Identify which cell holds the provided text, then report its (X, Y) central coordinate. 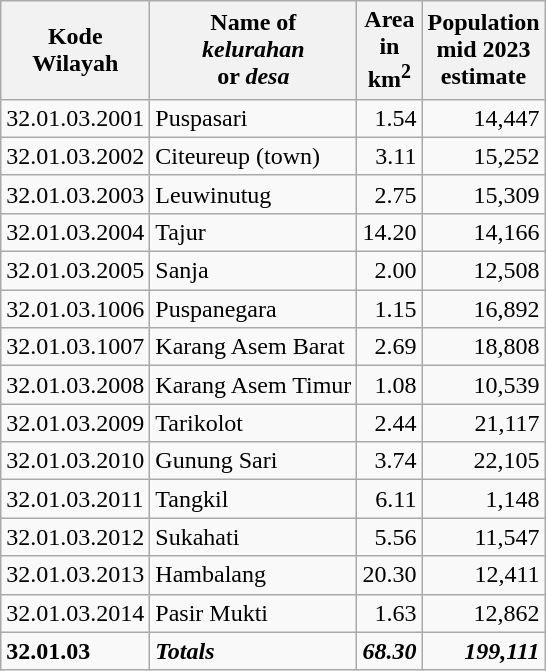
2.44 (390, 423)
6.11 (390, 499)
Sanja (254, 271)
Citeureup (town) (254, 156)
2.75 (390, 194)
21,117 (484, 423)
Gunung Sari (254, 461)
32.01.03.2008 (76, 385)
Karang Asem Timur (254, 385)
14,166 (484, 232)
11,547 (484, 537)
22,105 (484, 461)
1,148 (484, 499)
Sukahati (254, 537)
32.01.03.1007 (76, 347)
16,892 (484, 309)
12,862 (484, 613)
32.01.03.2013 (76, 575)
Pasir Mukti (254, 613)
32.01.03.2001 (76, 118)
1.63 (390, 613)
32.01.03.2014 (76, 613)
Puspanegara (254, 309)
14,447 (484, 118)
32.01.03 (76, 651)
Tangkil (254, 499)
32.01.03.2010 (76, 461)
2.69 (390, 347)
Populationmid 2023estimate (484, 50)
32.01.03.2005 (76, 271)
68.30 (390, 651)
Tarikolot (254, 423)
14.20 (390, 232)
Totals (254, 651)
Leuwinutug (254, 194)
Puspasari (254, 118)
1.54 (390, 118)
20.30 (390, 575)
12,411 (484, 575)
2.00 (390, 271)
Karang Asem Barat (254, 347)
32.01.03.2011 (76, 499)
3.74 (390, 461)
32.01.03.2012 (76, 537)
15,252 (484, 156)
Hambalang (254, 575)
18,808 (484, 347)
32.01.03.2003 (76, 194)
Tajur (254, 232)
Kode Wilayah (76, 50)
1.08 (390, 385)
10,539 (484, 385)
15,309 (484, 194)
32.01.03.2009 (76, 423)
3.11 (390, 156)
32.01.03.1006 (76, 309)
Name of kelurahan or desa (254, 50)
32.01.03.2004 (76, 232)
199,111 (484, 651)
1.15 (390, 309)
32.01.03.2002 (76, 156)
12,508 (484, 271)
5.56 (390, 537)
Area in km2 (390, 50)
